Return the [X, Y] coordinate for the center point of the cell that contains the specified text.  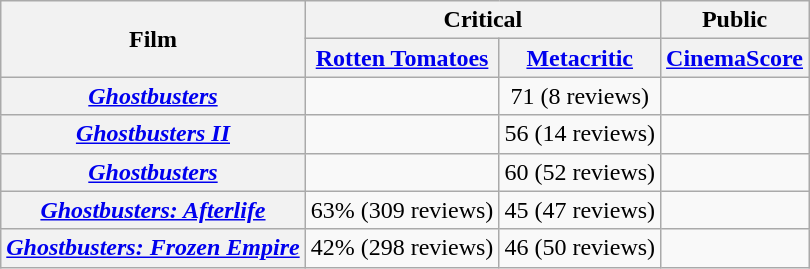
Critical [482, 20]
Ghostbusters: Afterlife [153, 210]
Rotten Tomatoes [402, 58]
45 (47 reviews) [580, 210]
Film [153, 39]
Metacritic [580, 58]
Ghostbusters II [153, 134]
46 (50 reviews) [580, 248]
Ghostbusters: Frozen Empire [153, 248]
CinemaScore [735, 58]
71 (8 reviews) [580, 96]
63% (309 reviews) [402, 210]
Public [735, 20]
56 (14 reviews) [580, 134]
60 (52 reviews) [580, 172]
42% (298 reviews) [402, 248]
